Determine the [x, y] coordinate at the center of the cell enclosing the given text.  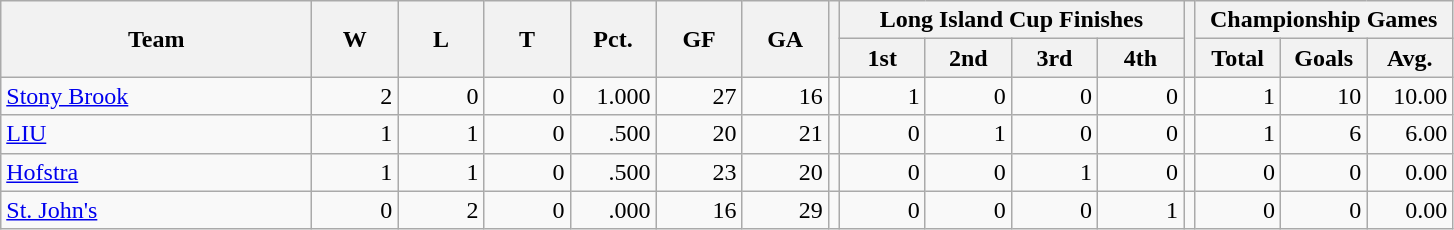
Stony Brook [156, 96]
29 [785, 210]
T [527, 39]
Long Island Cup Finishes [1011, 20]
2nd [968, 58]
Avg. [1410, 58]
GF [699, 39]
GA [785, 39]
1st [882, 58]
Championship Games [1324, 20]
Pct. [613, 39]
Hofstra [156, 172]
10.00 [1410, 96]
Total [1238, 58]
10 [1324, 96]
23 [699, 172]
3rd [1054, 58]
L [441, 39]
.000 [613, 210]
4th [1140, 58]
W [355, 39]
21 [785, 134]
6 [1324, 134]
St. John's [156, 210]
LIU [156, 134]
27 [699, 96]
Team [156, 39]
6.00 [1410, 134]
1.000 [613, 96]
Goals [1324, 58]
